Determine the (X, Y) coordinate at the center of the cell enclosing the given text.  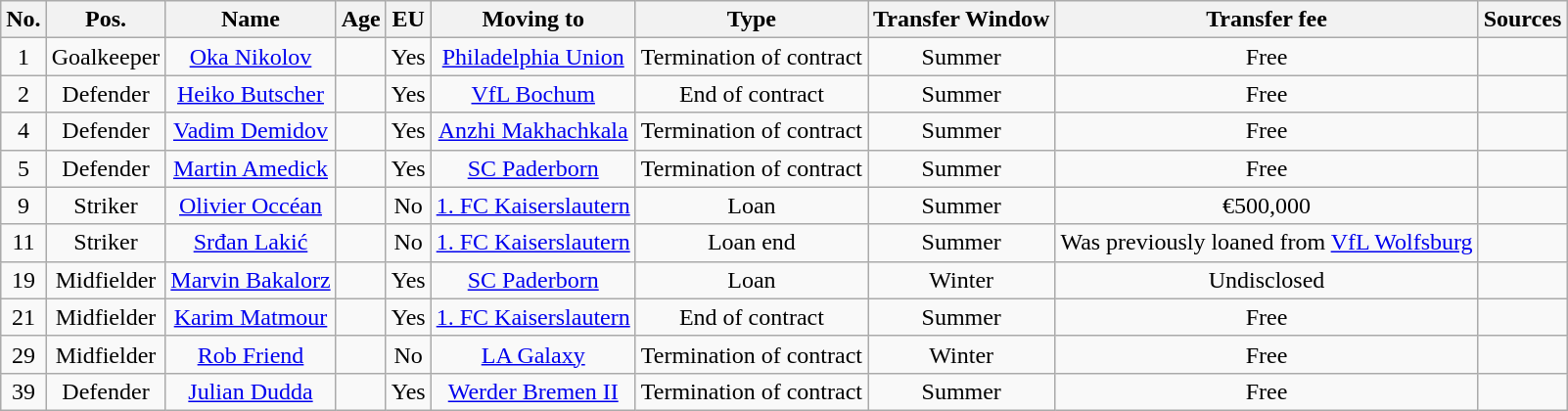
4 (23, 131)
Philadelphia Union (532, 57)
2 (23, 94)
5 (23, 168)
EU (408, 20)
Name (251, 20)
Transfer fee (1267, 20)
Sources (1523, 20)
Marvin Bakalorz (251, 280)
Pos. (106, 20)
Anzhi Makhachkala (532, 131)
19 (23, 280)
9 (23, 205)
29 (23, 354)
No. (23, 20)
Loan end (752, 243)
1 (23, 57)
Vadim Demidov (251, 131)
Age (360, 20)
Oka Nikolov (251, 57)
Type (752, 20)
Transfer Window (961, 20)
Heiko Butscher (251, 94)
Karim Matmour (251, 317)
Goalkeeper (106, 57)
21 (23, 317)
Was previously loaned from VfL Wolfsburg (1267, 243)
Srđan Lakić (251, 243)
Rob Friend (251, 354)
Werder Bremen II (532, 391)
39 (23, 391)
Undisclosed (1267, 280)
Moving to (532, 20)
LA Galaxy (532, 354)
Olivier Occéan (251, 205)
Julian Dudda (251, 391)
11 (23, 243)
€500,000 (1267, 205)
VfL Bochum (532, 94)
Martin Amedick (251, 168)
